Extract the [X, Y] coordinate from the center of the cell holding the provided text.  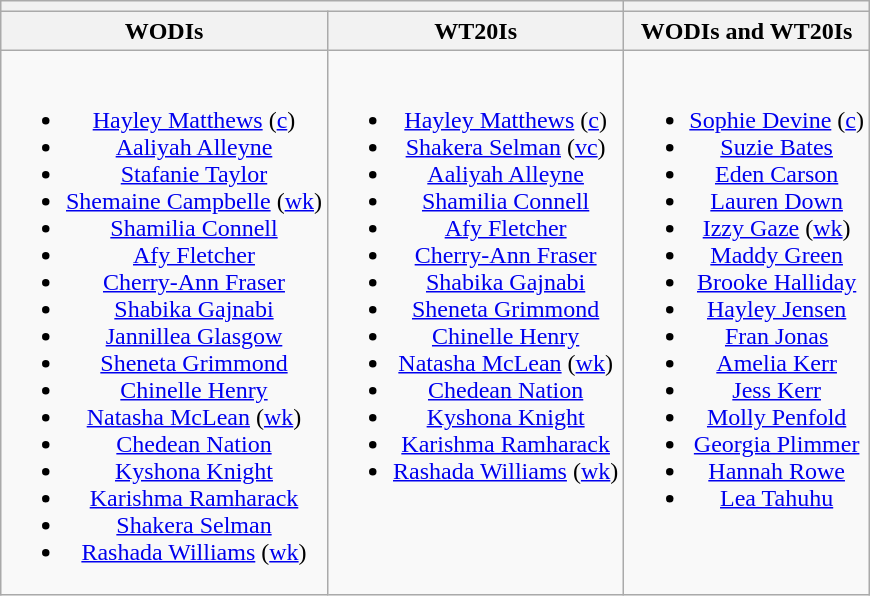
WODIs and WT20Is [747, 31]
WODIs [164, 31]
WT20Is [475, 31]
